Find where the given text appears and provide that cell's center as [x, y] coordinate. 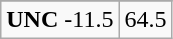
64.5 [146, 20]
UNC -11.5 [60, 20]
